Extract the [x, y] coordinate from the center of the cell holding the provided text.  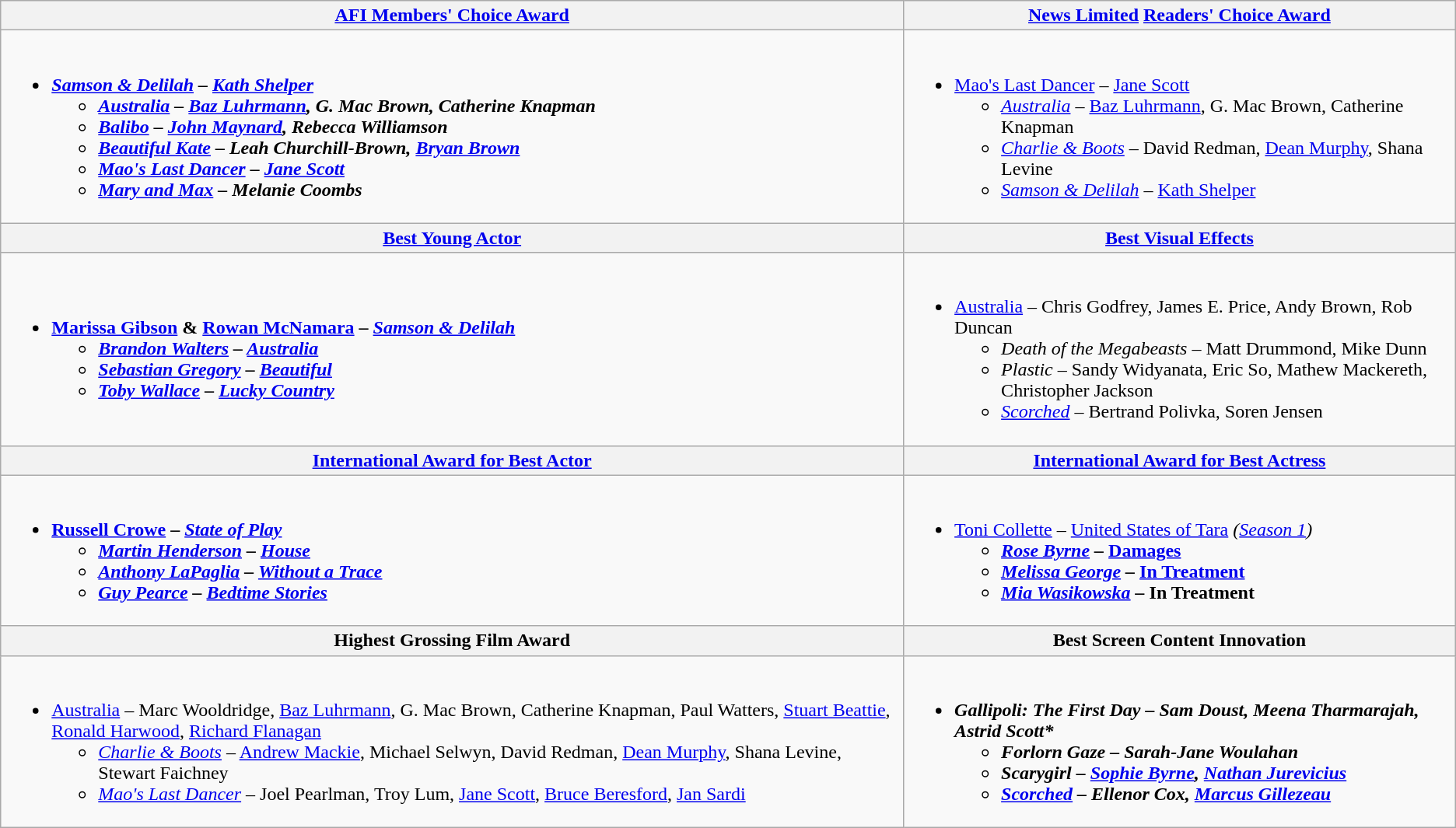
Marissa Gibson & Rowan McNamara – Samson & DelilahBrandon Walters – AustraliaSebastian Gregory – BeautifulToby Wallace – Lucky Country [453, 349]
International Award for Best Actress [1180, 460]
Russell Crowe – State of PlayMartin Henderson – HouseAnthony LaPaglia – Without a TraceGuy Pearce – Bedtime Stories [453, 550]
Best Visual Effects [1180, 238]
Best Young Actor [453, 238]
International Award for Best Actor [453, 460]
Highest Grossing Film Award [453, 641]
Best Screen Content Innovation [1180, 641]
AFI Members' Choice Award [453, 16]
News Limited Readers' Choice Award [1180, 16]
Toni Collette – United States of Tara (Season 1)Rose Byrne – DamagesMelissa George – In TreatmentMia Wasikowska – In Treatment [1180, 550]
